Output the [X, Y] coordinate of the center of the cell containing the given text.  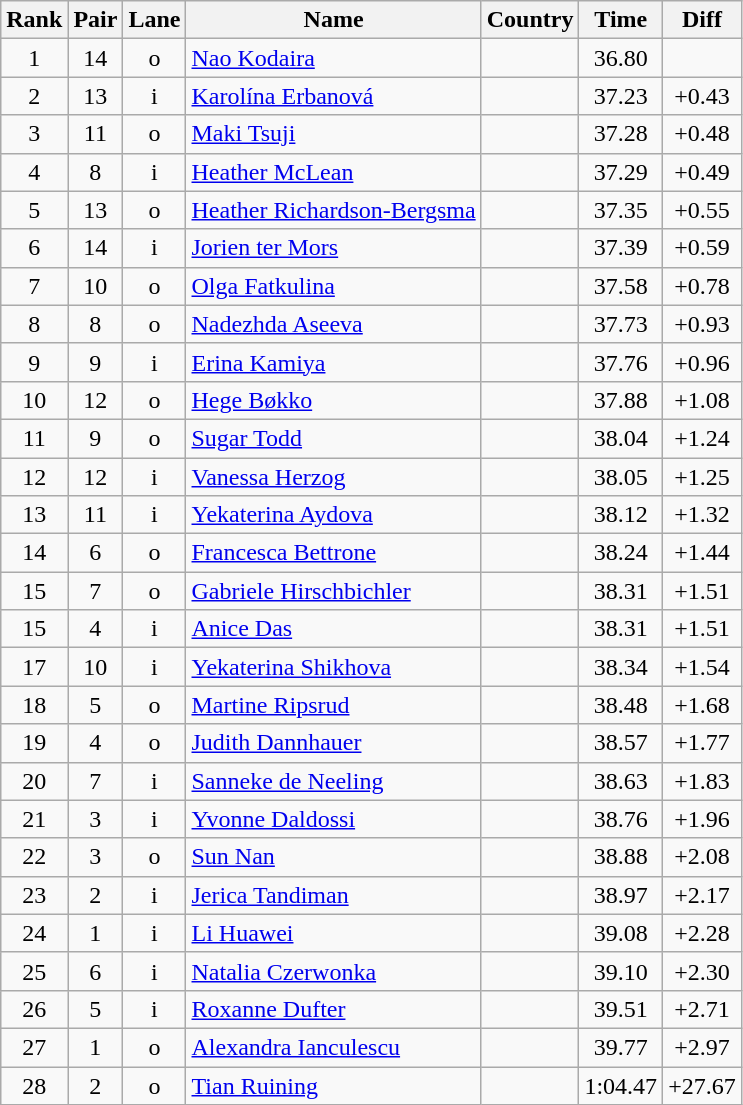
+2.30 [702, 971]
+1.68 [702, 705]
+0.96 [702, 362]
38.05 [621, 477]
27 [34, 1047]
Vanessa Herzog [334, 477]
38.12 [621, 515]
39.10 [621, 971]
Yvonne Daldossi [334, 819]
37.76 [621, 362]
17 [34, 667]
+27.67 [702, 1085]
38.57 [621, 743]
Nadezhda Aseeva [334, 324]
19 [34, 743]
+0.43 [702, 96]
+1.24 [702, 438]
36.80 [621, 58]
Heather McLean [334, 172]
+0.78 [702, 286]
+1.96 [702, 819]
Rank [34, 20]
Alexandra Ianculescu [334, 1047]
23 [34, 895]
+1.25 [702, 477]
+1.83 [702, 781]
18 [34, 705]
38.63 [621, 781]
38.97 [621, 895]
37.39 [621, 248]
+1.77 [702, 743]
Francesca Bettrone [334, 553]
+0.48 [702, 134]
39.77 [621, 1047]
Karolína Erbanová [334, 96]
Anice Das [334, 629]
+0.93 [702, 324]
Martine Ripsrud [334, 705]
38.34 [621, 667]
+2.08 [702, 857]
37.29 [621, 172]
+2.97 [702, 1047]
37.58 [621, 286]
38.88 [621, 857]
Roxanne Dufter [334, 1009]
Heather Richardson-Bergsma [334, 210]
+1.54 [702, 667]
+2.71 [702, 1009]
Diff [702, 20]
39.08 [621, 933]
Yekaterina Aydova [334, 515]
+1.32 [702, 515]
+0.49 [702, 172]
Yekaterina Shikhova [334, 667]
Gabriele Hirschbichler [334, 591]
38.24 [621, 553]
+1.44 [702, 553]
Erina Kamiya [334, 362]
1:04.47 [621, 1085]
Jerica Tandiman [334, 895]
Nao Kodaira [334, 58]
20 [34, 781]
38.76 [621, 819]
37.23 [621, 96]
Sugar Todd [334, 438]
Natalia Czerwonka [334, 971]
Hege Bøkko [334, 400]
21 [34, 819]
37.28 [621, 134]
+2.17 [702, 895]
37.35 [621, 210]
Pair [96, 20]
38.48 [621, 705]
Lane [154, 20]
37.88 [621, 400]
Maki Tsuji [334, 134]
37.73 [621, 324]
28 [34, 1085]
+2.28 [702, 933]
Judith Dannhauer [334, 743]
Sanneke de Neeling [334, 781]
24 [34, 933]
Country [530, 20]
Li Huawei [334, 933]
+0.55 [702, 210]
Tian Ruining [334, 1085]
Sun Nan [334, 857]
Olga Fatkulina [334, 286]
25 [34, 971]
+1.08 [702, 400]
39.51 [621, 1009]
22 [34, 857]
Time [621, 20]
+0.59 [702, 248]
Name [334, 20]
26 [34, 1009]
Jorien ter Mors [334, 248]
38.04 [621, 438]
